From the cell containing the given text, extract its center point as (x, y) coordinate. 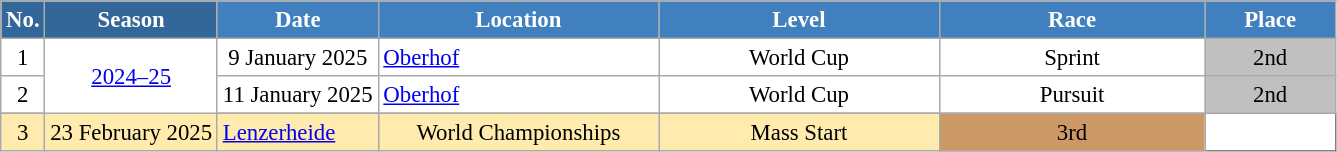
Pursuit (1072, 95)
23 February 2025 (132, 133)
3rd (1072, 133)
Sprint (1072, 58)
Location (518, 20)
9 January 2025 (298, 58)
Mass Start (800, 133)
Level (800, 20)
No. (23, 20)
2024–25 (132, 76)
1 (23, 58)
Season (132, 20)
Lenzerheide (298, 133)
2 (23, 95)
Race (1072, 20)
Date (298, 20)
11 January 2025 (298, 95)
Place (1270, 20)
World Championships (518, 133)
3 (23, 133)
